Locate the cell with the specified text and output its (x, y) center coordinate. 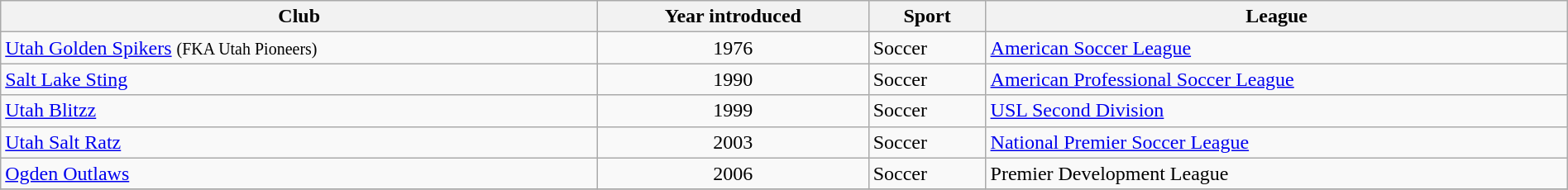
Salt Lake Sting (299, 79)
Premier Development League (1277, 173)
Sport (927, 17)
1976 (734, 48)
Ogden Outlaws (299, 173)
Utah Salt Ratz (299, 142)
1990 (734, 79)
National Premier Soccer League (1277, 142)
League (1277, 17)
2006 (734, 173)
2003 (734, 142)
Year introduced (734, 17)
Utah Blitzz (299, 111)
American Soccer League (1277, 48)
USL Second Division (1277, 111)
Club (299, 17)
Utah Golden Spikers (FKA Utah Pioneers) (299, 48)
1999 (734, 111)
American Professional Soccer League (1277, 79)
